Determine the [X, Y] coordinate at the center of the cell enclosing the given text.  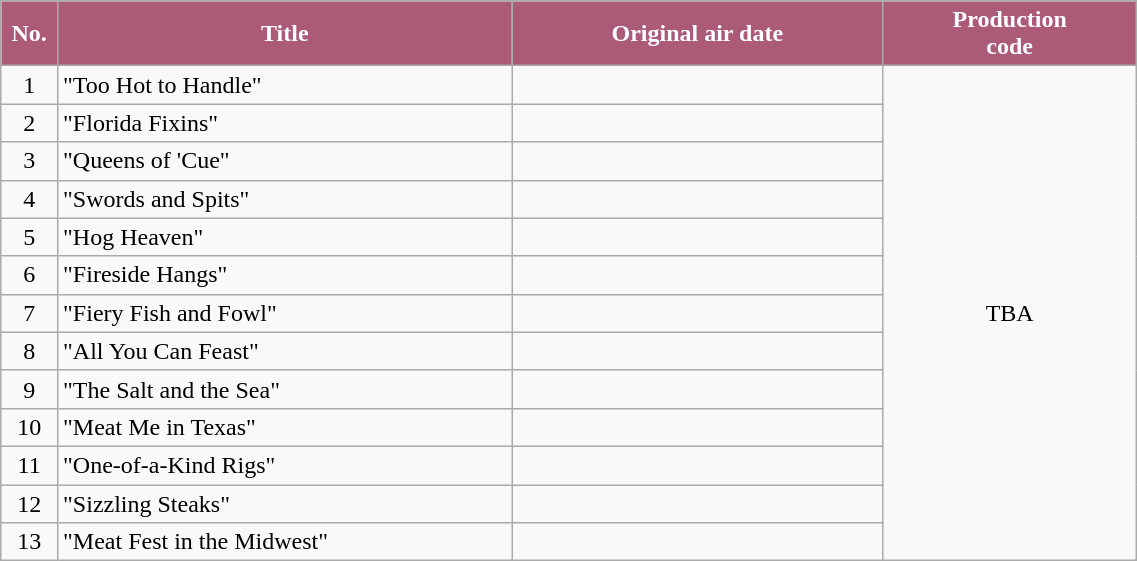
"Hog Heaven" [285, 237]
7 [30, 313]
"Sizzling Steaks" [285, 503]
8 [30, 351]
"Swords and Spits" [285, 199]
10 [30, 427]
"Fireside Hangs" [285, 275]
Productioncode [1010, 34]
Title [285, 34]
4 [30, 199]
5 [30, 237]
"One-of-a-Kind Rigs" [285, 465]
"Queens of 'Cue" [285, 161]
9 [30, 389]
3 [30, 161]
"Meat Fest in the Midwest" [285, 542]
13 [30, 542]
"Fiery Fish and Fowl" [285, 313]
"Too Hot to Handle" [285, 85]
TBA [1010, 314]
6 [30, 275]
2 [30, 123]
1 [30, 85]
"Meat Me in Texas" [285, 427]
Original air date [698, 34]
"All You Can Feast" [285, 351]
"The Salt and the Sea" [285, 389]
"Florida Fixins" [285, 123]
No. [30, 34]
11 [30, 465]
12 [30, 503]
